Locate the cell with the specified text and output its (X, Y) center coordinate. 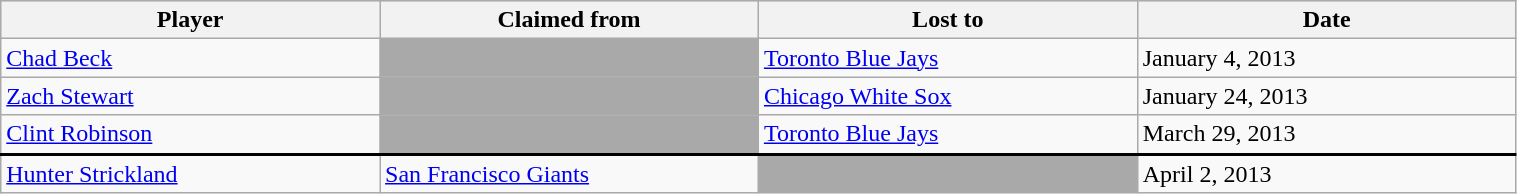
Clint Robinson (190, 134)
Date (1326, 20)
Claimed from (570, 20)
San Francisco Giants (570, 174)
March 29, 2013 (1326, 134)
Player (190, 20)
Zach Stewart (190, 96)
Hunter Strickland (190, 174)
Chad Beck (190, 58)
January 24, 2013 (1326, 96)
Chicago White Sox (948, 96)
Lost to (948, 20)
January 4, 2013 (1326, 58)
April 2, 2013 (1326, 174)
